Locate the cell with the specified text and output its (X, Y) center coordinate. 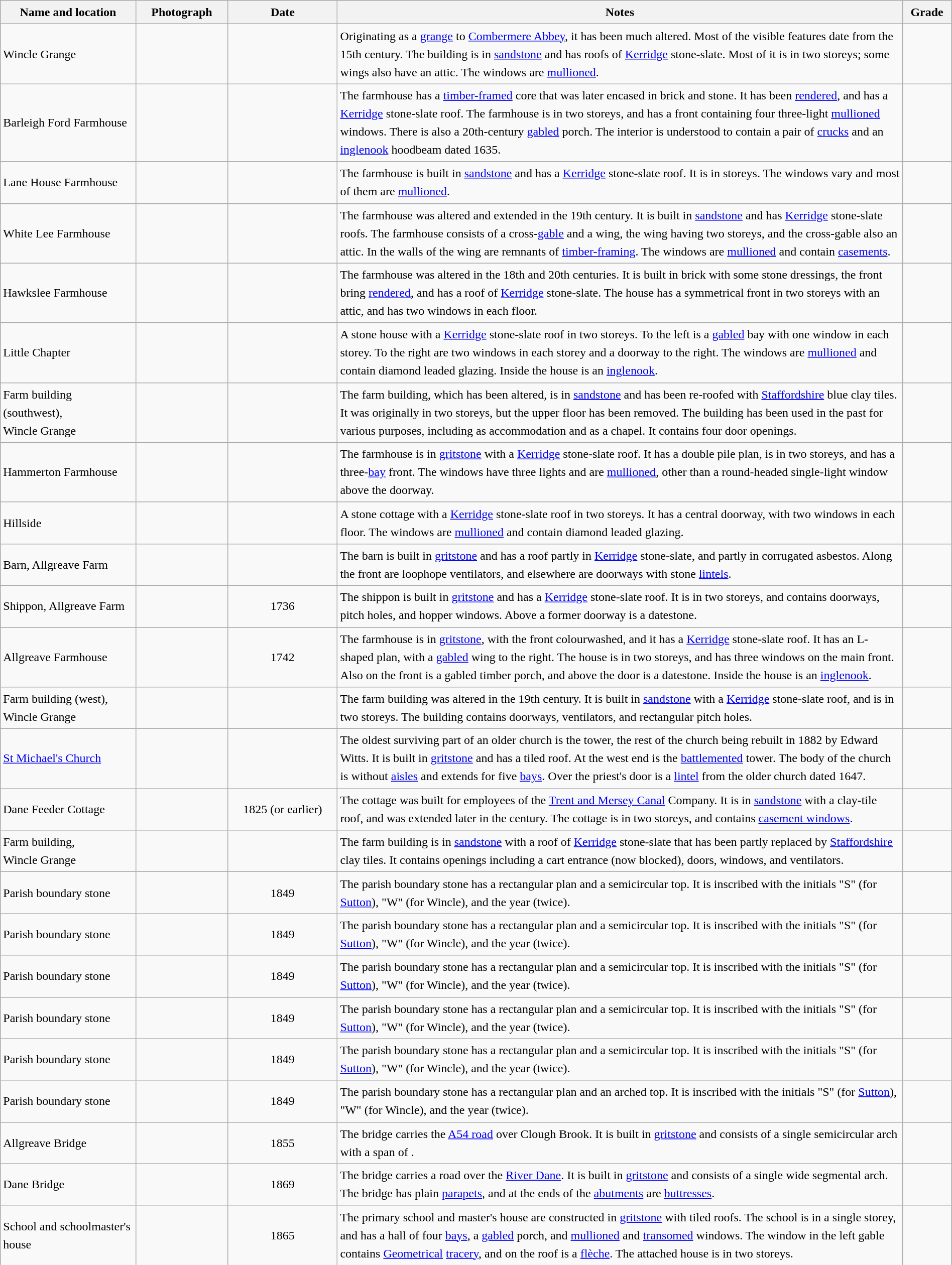
Date (283, 12)
Barn, Allgreave Farm (68, 564)
Wincle Grange (68, 54)
Hillside (68, 523)
The bridge carries the A54 road over Clough Brook. It is built in gritstone and consists of a single semicircular arch with a span of . (620, 1143)
Farm building,Wincle Grange (68, 851)
Barleigh Ford Farmhouse (68, 122)
Dane Feeder Cottage (68, 809)
1855 (283, 1143)
Photograph (182, 12)
The farmhouse is built in sandstone and has a Kerridge stone-slate roof. It is in storeys. The windows vary and most of them are mullioned. (620, 183)
Lane House Farmhouse (68, 183)
1865 (283, 1235)
Name and location (68, 12)
Grade (927, 12)
Allgreave Bridge (68, 1143)
Hammerton Farmhouse (68, 472)
Little Chapter (68, 352)
St Michael's Church (68, 759)
Dane Bridge (68, 1185)
Allgreave Farmhouse (68, 658)
Farm building (west),Wincle Grange (68, 708)
White Lee Farmhouse (68, 233)
Hawkslee Farmhouse (68, 293)
School and schoolmaster's house (68, 1235)
1825 (or earlier) (283, 809)
Notes (620, 12)
1736 (283, 606)
1869 (283, 1185)
1742 (283, 658)
Shippon, Allgreave Farm (68, 606)
Farm building (southwest),Wincle Grange (68, 413)
